Detect which cell encompasses the target text, then output its (x, y) center coordinate. 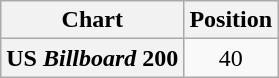
Position (231, 20)
US Billboard 200 (92, 58)
40 (231, 58)
Chart (92, 20)
